Provide the [x, y] coordinate of the cell's center where the given text is located.  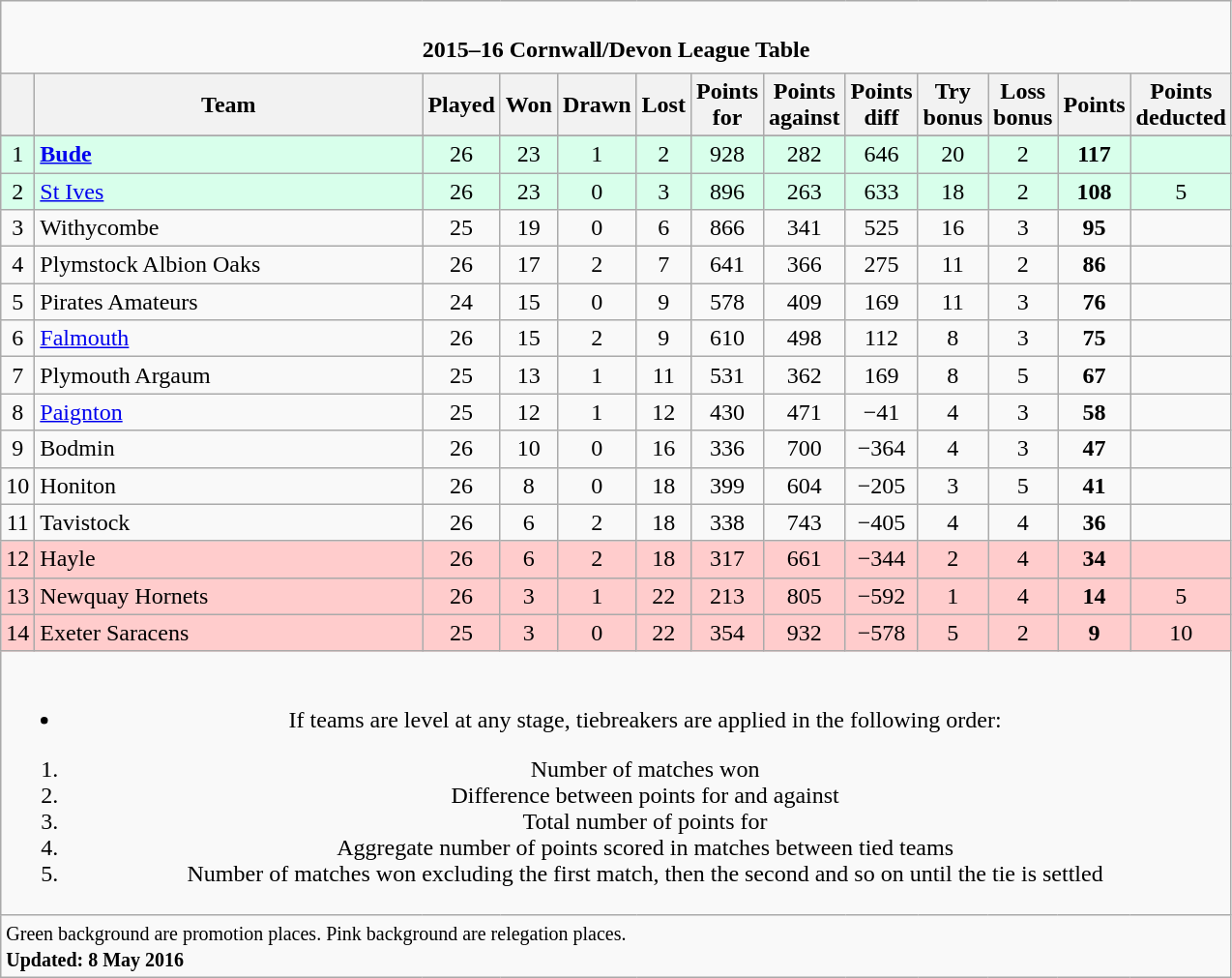
641 [727, 265]
−205 [882, 486]
213 [727, 596]
41 [1095, 486]
Plymstock Albion Oaks [228, 265]
531 [727, 375]
362 [805, 375]
24 [461, 302]
525 [882, 228]
Drawn [597, 104]
354 [727, 633]
−578 [882, 633]
Bodmin [228, 449]
338 [727, 522]
Points for [727, 104]
Bude [228, 154]
Tavistock [228, 522]
282 [805, 154]
−405 [882, 522]
76 [1095, 302]
Won [528, 104]
578 [727, 302]
Hayle [228, 559]
Honiton [228, 486]
Points diff [882, 104]
Points deducted [1181, 104]
Paignton [228, 412]
−41 [882, 412]
275 [882, 265]
700 [805, 449]
646 [882, 154]
Team [228, 104]
Plymouth Argaum [228, 375]
932 [805, 633]
317 [727, 559]
19 [528, 228]
67 [1095, 375]
409 [805, 302]
Green background are promotion places. Pink background are relegation places.Updated: 8 May 2016 [617, 946]
86 [1095, 265]
Loss bonus [1023, 104]
Falmouth [228, 339]
St Ives [228, 191]
Points [1095, 104]
95 [1095, 228]
58 [1095, 412]
17 [528, 265]
75 [1095, 339]
471 [805, 412]
341 [805, 228]
Try bonus [953, 104]
430 [727, 412]
263 [805, 191]
−364 [882, 449]
399 [727, 486]
928 [727, 154]
−344 [882, 559]
112 [882, 339]
34 [1095, 559]
−592 [882, 596]
498 [805, 339]
Withycombe [228, 228]
336 [727, 449]
604 [805, 486]
Pirates Amateurs [228, 302]
Exeter Saracens [228, 633]
661 [805, 559]
Played [461, 104]
108 [1095, 191]
47 [1095, 449]
36 [1095, 522]
610 [727, 339]
633 [882, 191]
896 [727, 191]
20 [953, 154]
Points against [805, 104]
743 [805, 522]
Newquay Hornets [228, 596]
366 [805, 265]
117 [1095, 154]
805 [805, 596]
866 [727, 228]
Lost [663, 104]
